Detect which cell encompasses the target text, then output its (x, y) center coordinate. 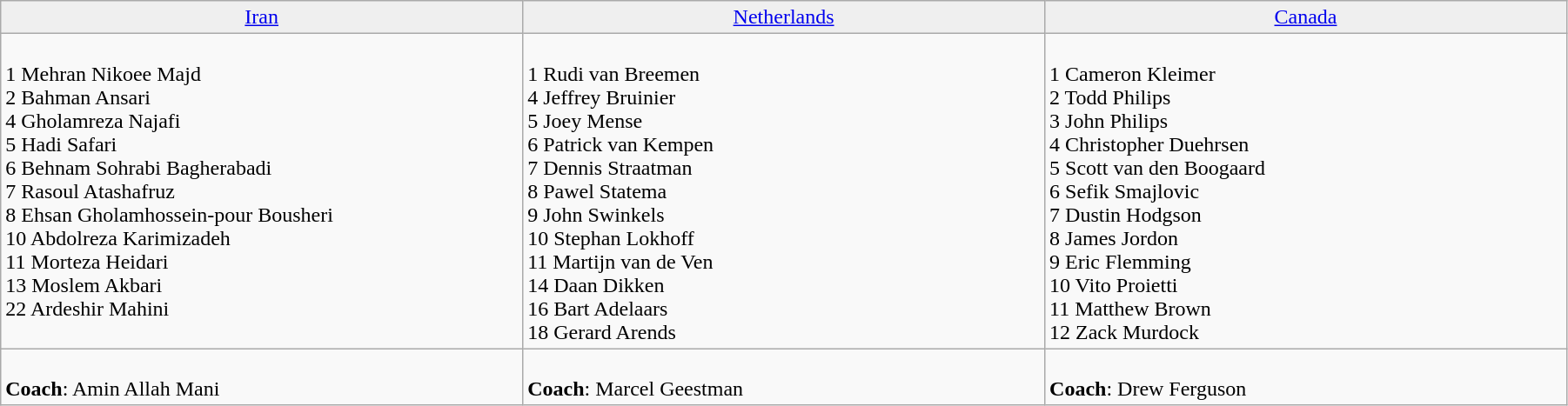
Iran (262, 17)
Netherlands (784, 17)
Coach: Amin Allah Mani (262, 377)
Coach: Drew Ferguson (1306, 377)
Coach: Marcel Geestman (784, 377)
Canada (1306, 17)
